Determine the [X, Y] coordinate at the center of the cell enclosing the given text.  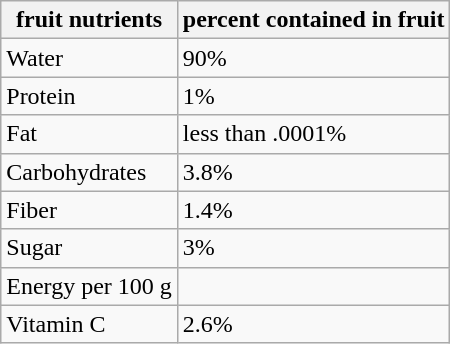
percent contained in fruit [314, 20]
Fat [90, 134]
Energy per 100 g [90, 286]
2.6% [314, 324]
Vitamin C [90, 324]
Carbohydrates [90, 172]
1% [314, 96]
1.4% [314, 210]
3% [314, 248]
fruit nutrients [90, 20]
Fiber [90, 210]
3.8% [314, 172]
Water [90, 58]
less than .0001% [314, 134]
Protein [90, 96]
Sugar [90, 248]
90% [314, 58]
